Determine the (x, y) coordinate at the center of the cell enclosing the given text.  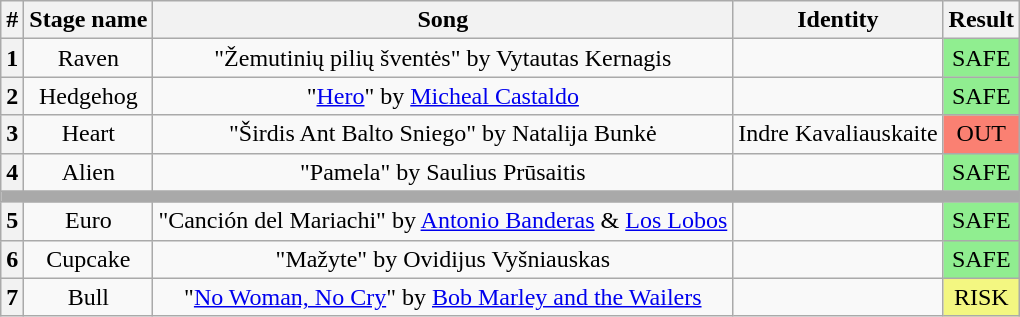
Alien (88, 172)
RISK (981, 297)
Song (443, 20)
Cupcake (88, 259)
Indre Kavaliauskaite (838, 134)
Result (981, 20)
Stage name (88, 20)
"Mažyte" by Ovidijus Vyšniauskas (443, 259)
3 (12, 134)
Identity (838, 20)
Hedgehog (88, 96)
4 (12, 172)
6 (12, 259)
Euro (88, 221)
1 (12, 58)
"Hero" by Micheal Castaldo (443, 96)
"No Woman, No Cry" by Bob Marley and the Wailers (443, 297)
Bull (88, 297)
"Širdis Ant Balto Sniego" by Natalija Bunkė (443, 134)
"Žemutinių pilių šventės" by Vytautas Kernagis (443, 58)
"Canción del Mariachi" by Antonio Banderas & Los Lobos (443, 221)
Heart (88, 134)
5 (12, 221)
7 (12, 297)
"Pamela" by Saulius Prūsaitis (443, 172)
OUT (981, 134)
Raven (88, 58)
# (12, 20)
2 (12, 96)
